Locate the cell with the specified text and output its (x, y) center coordinate. 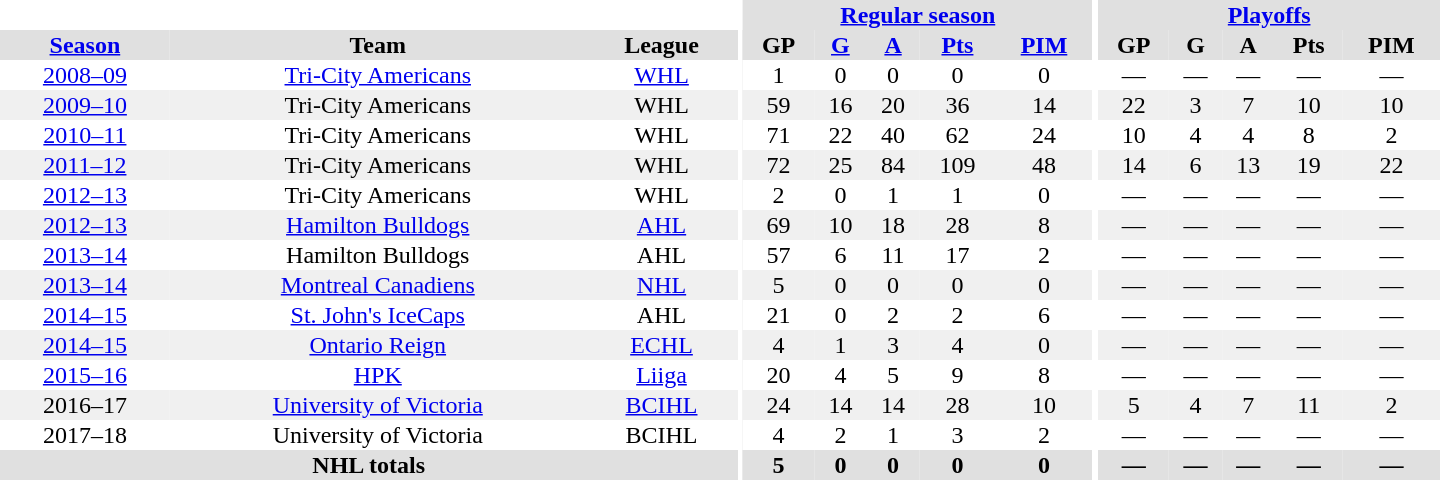
Montreal Canadiens (378, 285)
69 (778, 225)
9 (957, 375)
Regular season (918, 15)
Season (85, 45)
21 (778, 315)
71 (778, 135)
109 (957, 165)
ECHL (662, 345)
NHL (662, 285)
16 (840, 105)
40 (894, 135)
59 (778, 105)
25 (840, 165)
Ontario Reign (378, 345)
84 (894, 165)
19 (1309, 165)
Playoffs (1269, 15)
St. John's IceCaps (378, 315)
18 (894, 225)
NHL totals (368, 465)
62 (957, 135)
2010–11 (85, 135)
48 (1044, 165)
Liiga (662, 375)
2016–17 (85, 405)
36 (957, 105)
Team (378, 45)
72 (778, 165)
2009–10 (85, 105)
2008–09 (85, 75)
League (662, 45)
2011–12 (85, 165)
2015–16 (85, 375)
HPK (378, 375)
17 (957, 255)
2017–18 (85, 435)
57 (778, 255)
13 (1248, 165)
